Output the [X, Y] coordinate of the center of the cell containing the given text.  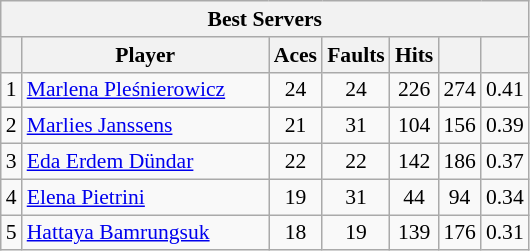
139 [414, 233]
Aces [296, 55]
18 [296, 233]
274 [460, 90]
2 [12, 126]
142 [414, 162]
Best Servers [265, 19]
0.37 [505, 162]
0.39 [505, 126]
21 [296, 126]
Marlena Pleśnierowicz [146, 90]
0.41 [505, 90]
44 [414, 197]
186 [460, 162]
0.31 [505, 233]
0.34 [505, 197]
4 [12, 197]
176 [460, 233]
Elena Pietrini [146, 197]
Player [146, 55]
Hattaya Bamrungsuk [146, 233]
Hits [414, 55]
104 [414, 126]
Marlies Janssens [146, 126]
5 [12, 233]
3 [12, 162]
156 [460, 126]
94 [460, 197]
226 [414, 90]
Eda Erdem Dündar [146, 162]
1 [12, 90]
Faults [356, 55]
